Locate the cell with the specified text and output its (X, Y) center coordinate. 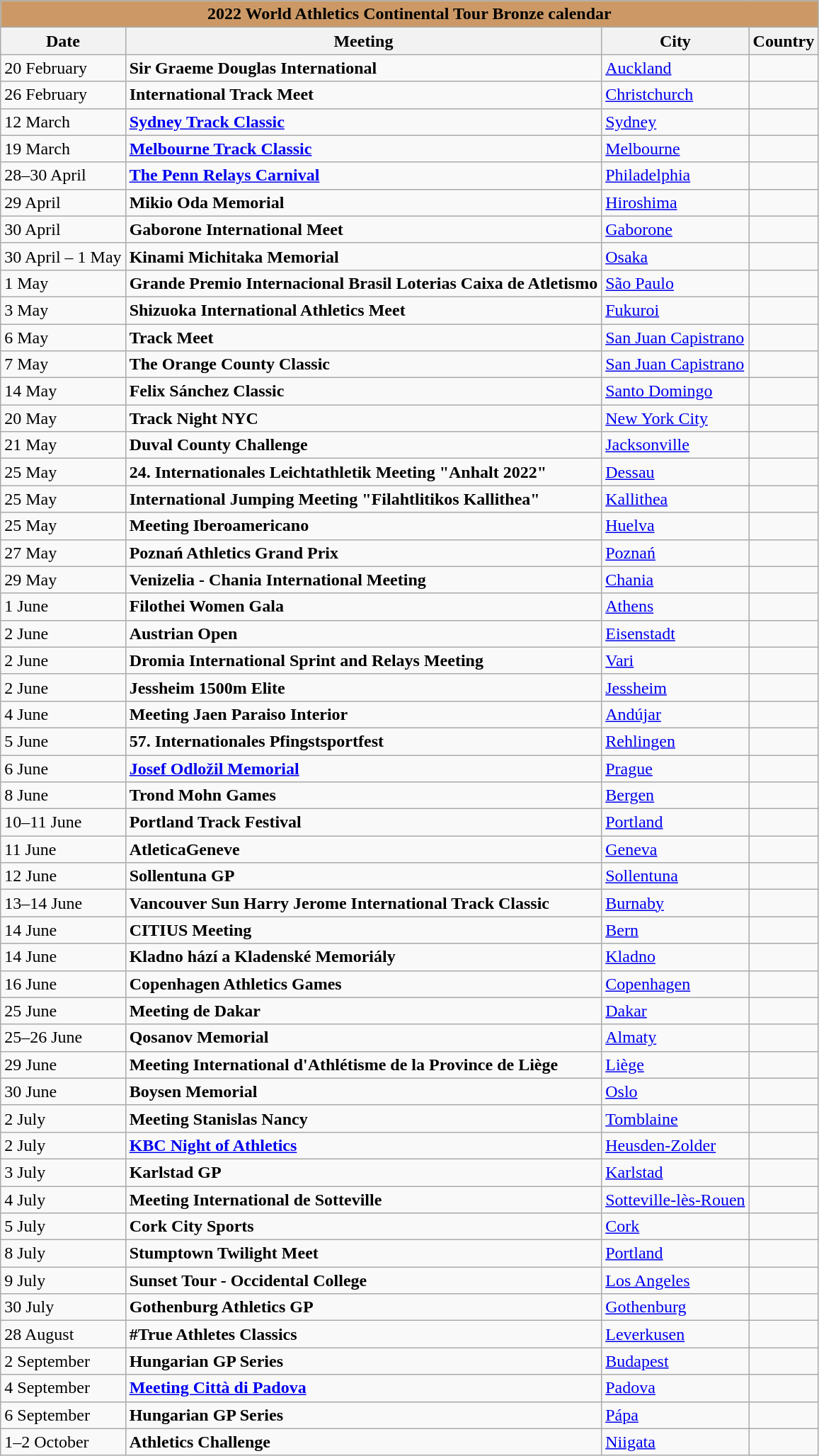
Kinami Michitaka Memorial (364, 256)
1 May (63, 283)
Grande Premio Internacional Brasil Loterias Caixa de Atletismo (364, 283)
16 June (63, 984)
São Paulo (675, 283)
29 May (63, 580)
Track Meet (364, 338)
Felix Sánchez Classic (364, 391)
Jessheim (675, 687)
10–11 June (63, 822)
4 July (63, 1200)
The Orange County Classic (364, 365)
Sollentuna GP (364, 876)
24. Internationales Leichtathletik Meeting "Anhalt 2022" (364, 472)
Padova (675, 1388)
Poznań Athletics Grand Prix (364, 553)
Kladno hází a Kladenské Memoriály (364, 957)
25–26 June (63, 1038)
20 May (63, 418)
Melbourne Track Classic (364, 149)
AtleticaGeneve (364, 849)
8 July (63, 1254)
Kladno (675, 957)
Copenhagen (675, 984)
Heusden-Zolder (675, 1145)
28 August (63, 1334)
Hiroshima (675, 202)
#True Athletes Classics (364, 1334)
Vancouver Sun Harry Jerome International Track Classic (364, 903)
Rehlingen (675, 741)
Meeting Stanislas Nancy (364, 1118)
Oslo (675, 1091)
Christchurch (675, 95)
Karlstad (675, 1172)
8 June (63, 796)
14 May (63, 391)
Bergen (675, 796)
International Jumping Meeting "Filahtlitikos Kallithea" (364, 499)
Meeting Iberoamericano (364, 526)
Andújar (675, 714)
Stumptown Twilight Meet (364, 1254)
6 September (63, 1415)
Date (63, 41)
Mikio Oda Memorial (364, 202)
Country (784, 41)
Gaborone (675, 229)
Santo Domingo (675, 391)
Geneva (675, 849)
Venizelia - Chania International Meeting (364, 580)
Liège (675, 1065)
Prague (675, 768)
Josef Odložil Memorial (364, 768)
Sydney (675, 122)
6 June (63, 768)
Austrian Open (364, 634)
Pápa (675, 1415)
Gothenburg Athletics GP (364, 1307)
Burnaby (675, 903)
Trond Mohn Games (364, 796)
Melbourne (675, 149)
Sir Graeme Douglas International (364, 68)
Cork City Sports (364, 1227)
Fukuroi (675, 310)
Gaborone International Meet (364, 229)
Auckland (675, 68)
Jessheim 1500m Elite (364, 687)
New York City (675, 418)
City (675, 41)
Bern (675, 930)
1 June (63, 607)
30 June (63, 1091)
Qosanov Memorial (364, 1038)
1–2 October (63, 1442)
Meeting Jaen Paraiso Interior (364, 714)
Meeting Città di Padova (364, 1388)
27 May (63, 553)
Shizuoka International Athletics Meet (364, 310)
Jacksonville (675, 445)
Duval County Challenge (364, 445)
Dromia International Sprint and Relays Meeting (364, 660)
Budapest (675, 1361)
5 July (63, 1227)
Meeting International d'Athlétisme de la Province de Liège (364, 1065)
30 April – 1 May (63, 256)
Chania (675, 580)
Copenhagen Athletics Games (364, 984)
The Penn Relays Carnival (364, 176)
Tomblaine (675, 1118)
26 February (63, 95)
9 July (63, 1280)
29 April (63, 202)
12 March (63, 122)
Boysen Memorial (364, 1091)
International Track Meet (364, 95)
12 June (63, 876)
13–14 June (63, 903)
Portland Track Festival (364, 822)
5 June (63, 741)
Gothenburg (675, 1307)
Kallithea (675, 499)
Athens (675, 607)
3 May (63, 310)
Osaka (675, 256)
30 April (63, 229)
25 June (63, 1011)
2022 World Athletics Continental Tour Bronze calendar (409, 14)
Meeting de Dakar (364, 1011)
20 February (63, 68)
4 September (63, 1388)
Poznań (675, 553)
4 June (63, 714)
KBC Night of Athletics (364, 1145)
CITIUS Meeting (364, 930)
Meeting International de Sotteville (364, 1200)
Los Angeles (675, 1280)
6 May (63, 338)
Leverkusen (675, 1334)
Filothei Women Gala (364, 607)
2 September (63, 1361)
19 March (63, 149)
Sunset Tour - Occidental College (364, 1280)
29 June (63, 1065)
Track Night NYC (364, 418)
21 May (63, 445)
Philadelphia (675, 176)
3 July (63, 1172)
11 June (63, 849)
Athletics Challenge (364, 1442)
7 May (63, 365)
Karlstad GP (364, 1172)
Niigata (675, 1442)
Eisenstadt (675, 634)
Sollentuna (675, 876)
Meeting (364, 41)
Dakar (675, 1011)
57. Internationales Pfingstsportfest (364, 741)
30 July (63, 1307)
Sotteville-lès-Rouen (675, 1200)
28–30 April (63, 176)
Sydney Track Classic (364, 122)
Huelva (675, 526)
Cork (675, 1227)
Dessau (675, 472)
Vari (675, 660)
Almaty (675, 1038)
